For the text-containing cell, return its midpoint in (x, y) coordinate format. 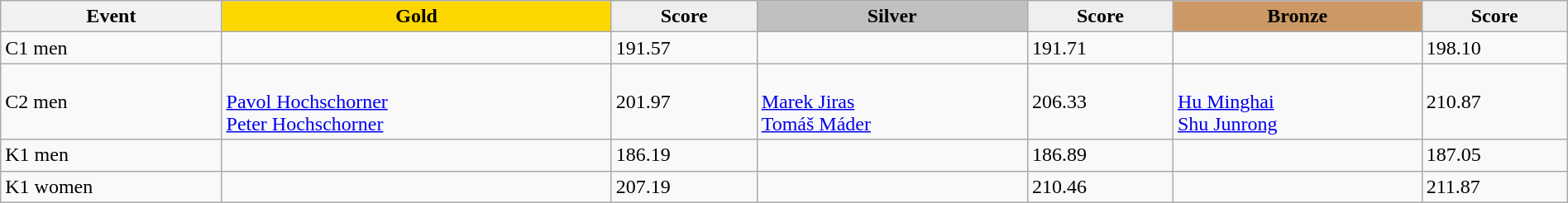
Gold (417, 17)
Bronze (1297, 17)
211.87 (1494, 186)
Event (111, 17)
C1 men (111, 48)
201.97 (684, 101)
Pavol HochschornerPeter Hochschorner (417, 101)
198.10 (1494, 48)
186.19 (684, 155)
187.05 (1494, 155)
206.33 (1100, 101)
191.57 (684, 48)
210.46 (1100, 186)
Marek JirasTomáš Máder (892, 101)
207.19 (684, 186)
Hu MinghaiShu Junrong (1297, 101)
C2 men (111, 101)
186.89 (1100, 155)
K1 men (111, 155)
210.87 (1494, 101)
K1 women (111, 186)
Silver (892, 17)
191.71 (1100, 48)
